Provide the (X, Y) coordinate of the cell's center where the given text is located.  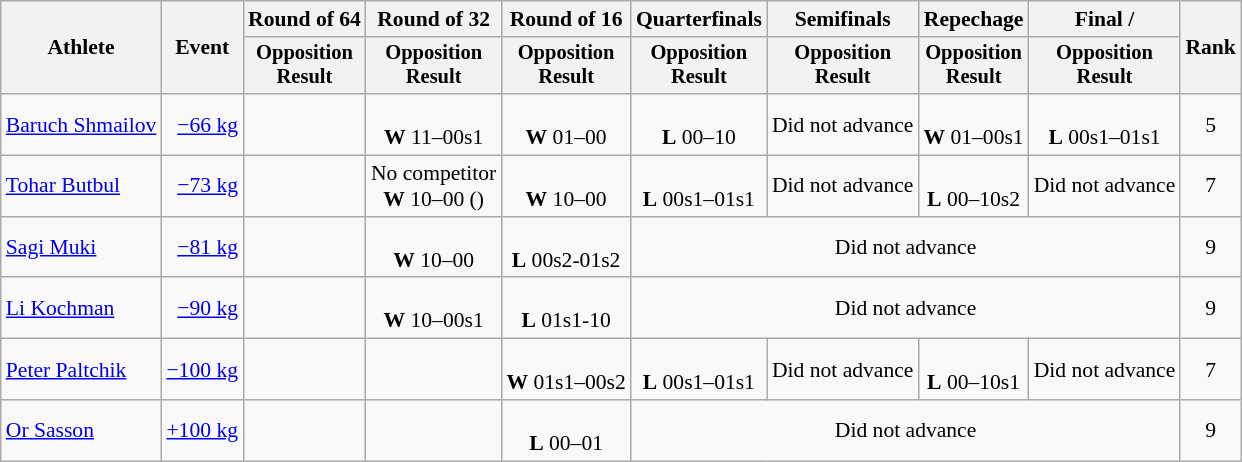
Event (202, 48)
Athlete (82, 48)
Peter Paltchik (82, 370)
Rank (1210, 48)
Or Sasson (82, 430)
−73 kg (202, 186)
Final / (1105, 19)
W 01–00 (566, 124)
Repechage (973, 19)
Round of 32 (434, 19)
W 10–00s1 (434, 308)
L 01s1-10 (566, 308)
L 00–10s1 (973, 370)
+100 kg (202, 430)
W 01s1–00s2 (566, 370)
Semifinals (843, 19)
−81 kg (202, 248)
−100 kg (202, 370)
W 01–00s1 (973, 124)
Baruch Shmailov (82, 124)
Tohar Butbul (82, 186)
Quarterfinals (699, 19)
5 (1210, 124)
−90 kg (202, 308)
−66 kg (202, 124)
Round of 16 (566, 19)
No competitorW 10–00 () (434, 186)
L 00–10s2 (973, 186)
L 00s2-01s2 (566, 248)
L 00–01 (566, 430)
Sagi Muki (82, 248)
Li Kochman (82, 308)
L 00–10 (699, 124)
W 11–00s1 (434, 124)
Round of 64 (304, 19)
